Scan for the cell matching the given text and deliver its [x, y] coordinate at center. 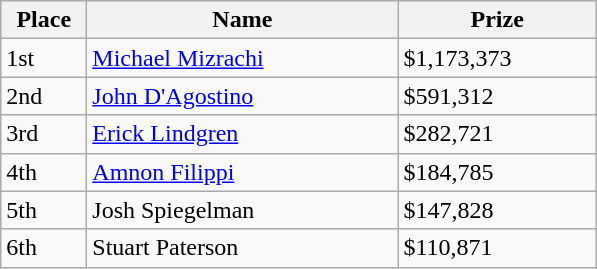
2nd [44, 96]
Place [44, 20]
$184,785 [498, 172]
John D'Agostino [242, 96]
Stuart Paterson [242, 248]
Amnon Filippi [242, 172]
5th [44, 210]
$282,721 [498, 134]
$591,312 [498, 96]
6th [44, 248]
Josh Spiegelman [242, 210]
Michael Mizrachi [242, 58]
$1,173,373 [498, 58]
3rd [44, 134]
$147,828 [498, 210]
Name [242, 20]
$110,871 [498, 248]
1st [44, 58]
Prize [498, 20]
4th [44, 172]
Erick Lindgren [242, 134]
